Capture the cell that displays the provided text and extract its [X, Y] central coordinate. 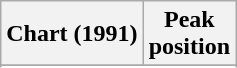
Chart (1991) [72, 34]
Peakposition [189, 34]
